Identify which cell holds the provided text, then report its [X, Y] central coordinate. 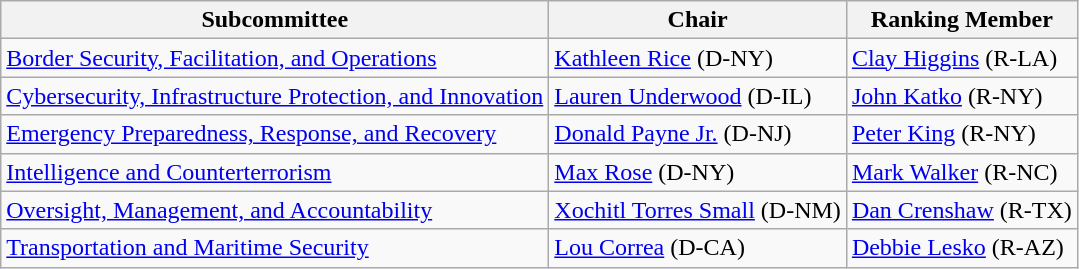
Max Rose (D-NY) [698, 172]
Clay Higgins (R-LA) [962, 58]
Xochitl Torres Small (D-NM) [698, 210]
Lou Correa (D-CA) [698, 248]
Lauren Underwood (D-IL) [698, 96]
Kathleen Rice (D-NY) [698, 58]
Peter King (R-NY) [962, 134]
Emergency Preparedness, Response, and Recovery [275, 134]
Dan Crenshaw (R-TX) [962, 210]
Cybersecurity, Infrastructure Protection, and Innovation [275, 96]
Intelligence and Counterterrorism [275, 172]
Oversight, Management, and Accountability [275, 210]
Transportation and Maritime Security [275, 248]
Ranking Member [962, 20]
Border Security, Facilitation, and Operations [275, 58]
Chair [698, 20]
Debbie Lesko (R-AZ) [962, 248]
Subcommittee [275, 20]
Mark Walker (R-NC) [962, 172]
Donald Payne Jr. (D-NJ) [698, 134]
John Katko (R-NY) [962, 96]
